Locate the cell with the specified text and output its (x, y) center coordinate. 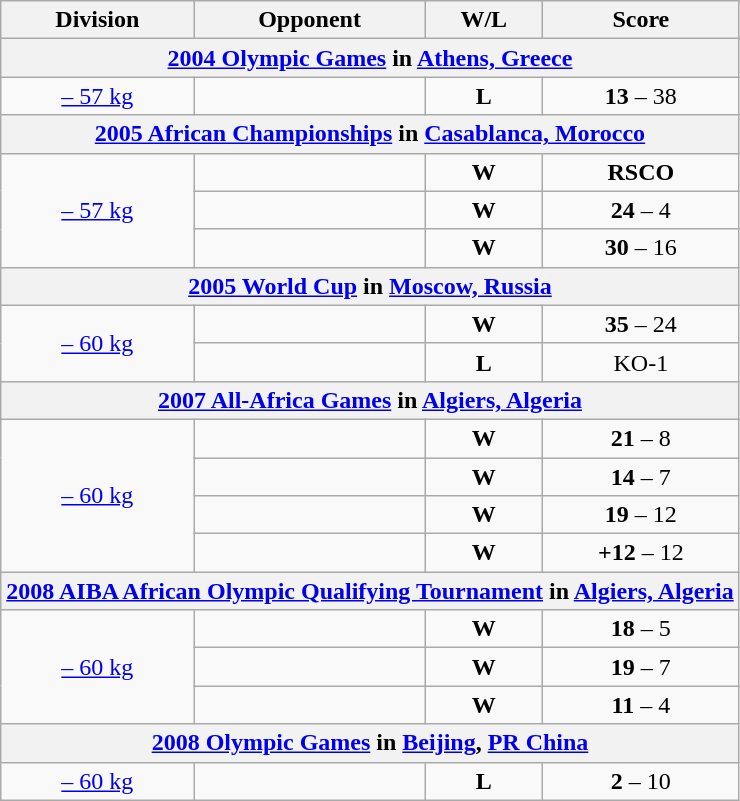
2005 African Championships in Casablanca, Morocco (370, 134)
Score (640, 20)
13 – 38 (640, 96)
RSCO (640, 172)
+12 – 12 (640, 553)
30 – 16 (640, 248)
35 – 24 (640, 324)
18 – 5 (640, 629)
Division (98, 20)
11 – 4 (640, 705)
19 – 12 (640, 515)
2008 Olympic Games in Beijing, PR China (370, 743)
24 – 4 (640, 210)
2004 Olympic Games in Athens, Greece (370, 58)
2007 All-Africa Games in Algiers, Algeria (370, 400)
2005 World Cup in Moscow, Russia (370, 286)
KO-1 (640, 362)
14 – 7 (640, 477)
2 – 10 (640, 781)
2008 AIBA African Olympic Qualifying Tournament in Algiers, Algeria (370, 591)
19 – 7 (640, 667)
21 – 8 (640, 438)
Opponent (310, 20)
W/L (484, 20)
